Provide the [X, Y] coordinate of the cell's center where the given text is located.  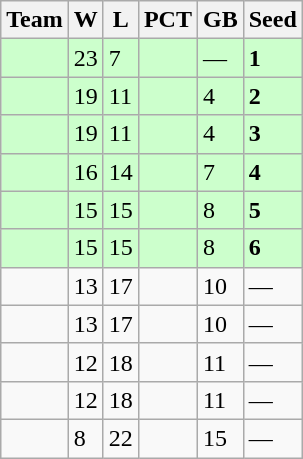
W [86, 20]
Seed [272, 20]
2 [272, 96]
23 [86, 58]
6 [272, 248]
3 [272, 134]
1 [272, 58]
16 [86, 172]
GB [220, 20]
Team [35, 20]
PCT [168, 20]
22 [120, 438]
5 [272, 210]
14 [120, 172]
L [120, 20]
